Pinpoint the cell where the given text exists, returning its [X, Y] midpoint coordinate. 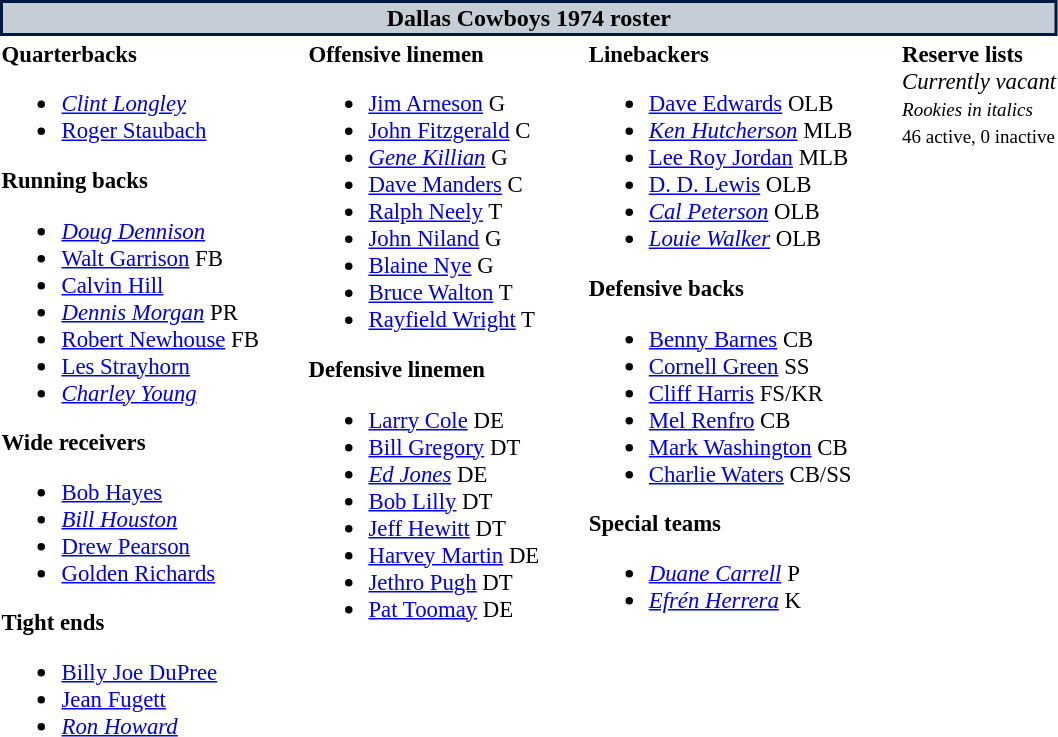
Dallas Cowboys 1974 roster [529, 18]
